From the cell containing the given text, extract its center point as [x, y] coordinate. 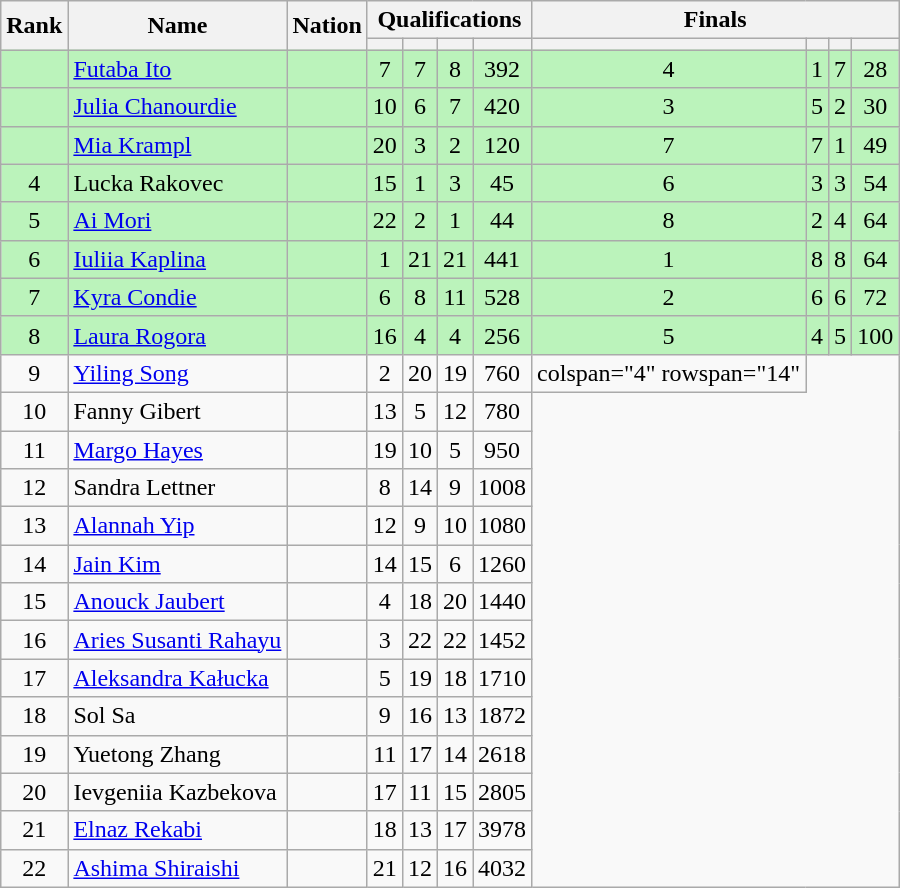
Jain Kim [178, 564]
120 [502, 145]
Kyra Condie [178, 297]
780 [502, 411]
Elnaz Rekabi [178, 830]
1260 [502, 564]
colspan="4" rowspan="14" [669, 373]
Yiling Song [178, 373]
Iuliia Kaplina [178, 259]
Rank [34, 26]
392 [502, 69]
Finals [716, 20]
Ai Mori [178, 221]
Lucka Rakovec [178, 183]
Laura Rogora [178, 335]
256 [502, 335]
Yuetong Zhang [178, 754]
100 [876, 335]
1440 [502, 602]
2805 [502, 792]
950 [502, 449]
1080 [502, 526]
2618 [502, 754]
Futaba Ito [178, 69]
45 [502, 183]
Ievgeniia Kazbekova [178, 792]
1008 [502, 488]
Margo Hayes [178, 449]
Mia Krampl [178, 145]
Anouck Jaubert [178, 602]
528 [502, 297]
1872 [502, 716]
4032 [502, 868]
Name [178, 26]
Nation [327, 26]
Alannah Yip [178, 526]
Fanny Gibert [178, 411]
Sol Sa [178, 716]
Qualifications [449, 20]
Sandra Lettner [178, 488]
Aries Susanti Rahayu [178, 640]
30 [876, 107]
72 [876, 297]
760 [502, 373]
54 [876, 183]
Aleksandra Kałucka [178, 678]
49 [876, 145]
1452 [502, 640]
44 [502, 221]
441 [502, 259]
28 [876, 69]
Ashima Shiraishi [178, 868]
420 [502, 107]
1710 [502, 678]
3978 [502, 830]
Julia Chanourdie [178, 107]
